Output the (X, Y) coordinate of the center of the cell containing the given text.  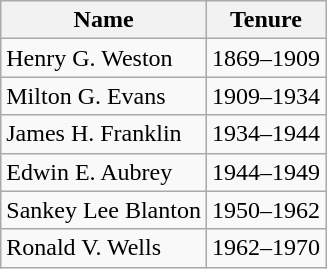
Edwin E. Aubrey (104, 172)
Tenure (266, 20)
Ronald V. Wells (104, 248)
1869–1909 (266, 58)
Milton G. Evans (104, 96)
1909–1934 (266, 96)
1934–1944 (266, 134)
James H. Franklin (104, 134)
Sankey Lee Blanton (104, 210)
Henry G. Weston (104, 58)
1962–1970 (266, 248)
Name (104, 20)
1944–1949 (266, 172)
1950–1962 (266, 210)
